Search for the cell housing the specified text and yield its (x, y) center coordinate. 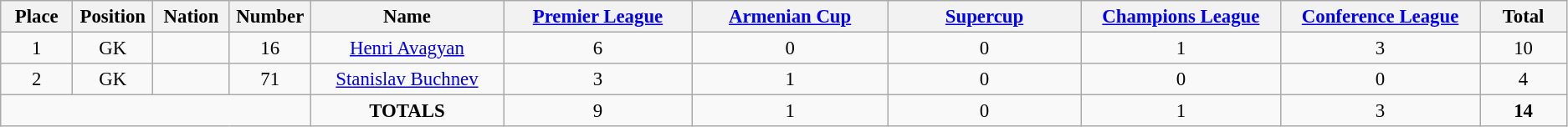
9 (598, 111)
Place (37, 17)
71 (269, 79)
Premier League (598, 17)
Position (113, 17)
16 (269, 48)
14 (1524, 111)
2 (37, 79)
Henri Avagyan (407, 48)
Conference League (1380, 17)
10 (1524, 48)
Name (407, 17)
TOTALS (407, 111)
Champions League (1181, 17)
6 (598, 48)
Number (269, 17)
Stanislav Buchnev (407, 79)
4 (1524, 79)
Armenian Cup (790, 17)
Nation (191, 17)
Supercup (984, 17)
Total (1524, 17)
